Output the [x, y] coordinate of the center of the cell containing the given text.  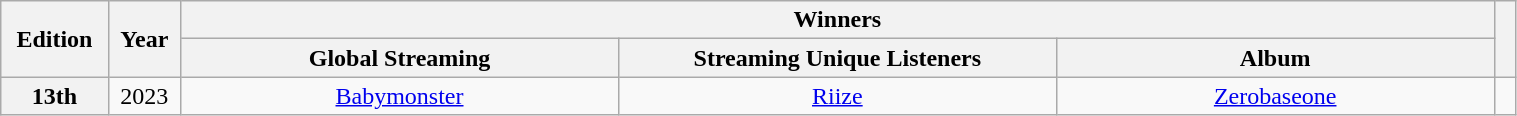
Zerobaseone [1275, 96]
Year [144, 39]
Babymonster [400, 96]
Edition [54, 39]
13th [54, 96]
2023 [144, 96]
Album [1275, 58]
Winners [838, 20]
Riize [837, 96]
Global Streaming [400, 58]
Streaming Unique Listeners [837, 58]
